Return [x, y] of the center of cell containing provided text 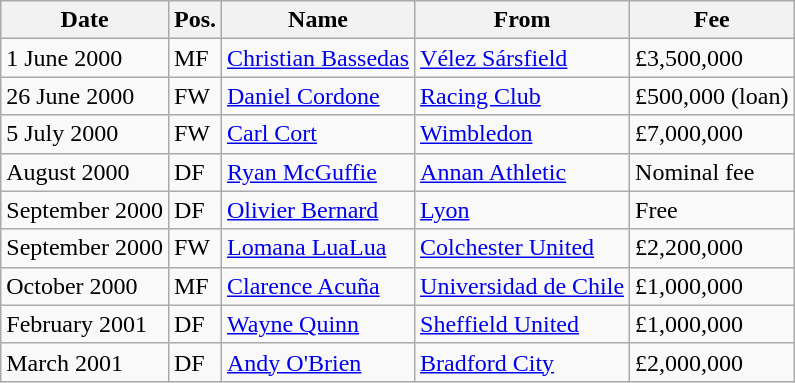
August 2000 [85, 172]
Annan Athletic [522, 172]
Lyon [522, 210]
Wimbledon [522, 134]
Christian Bassedas [318, 58]
£2,000,000 [712, 362]
Name [318, 20]
Vélez Sársfield [522, 58]
Nominal fee [712, 172]
Bradford City [522, 362]
Clarence Acuña [318, 286]
Olivier Bernard [318, 210]
£3,500,000 [712, 58]
Universidad de Chile [522, 286]
Ryan McGuffie [318, 172]
Wayne Quinn [318, 324]
Andy O'Brien [318, 362]
Daniel Cordone [318, 96]
£500,000 (loan) [712, 96]
Free [712, 210]
From [522, 20]
February 2001 [85, 324]
Fee [712, 20]
Racing Club [522, 96]
1 June 2000 [85, 58]
Carl Cort [318, 134]
5 July 2000 [85, 134]
March 2001 [85, 362]
26 June 2000 [85, 96]
October 2000 [85, 286]
Colchester United [522, 248]
£7,000,000 [712, 134]
Date [85, 20]
Sheffield United [522, 324]
Lomana LuaLua [318, 248]
Pos. [194, 20]
£2,200,000 [712, 248]
